Return the [X, Y] coordinate for the center point of the cell that contains the specified text.  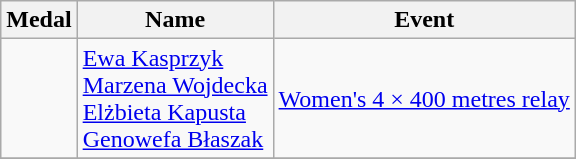
Name [175, 20]
Women's 4 × 400 metres relay [424, 98]
Ewa KasprzykMarzena WojdeckaElżbieta KapustaGenowefa Błaszak [175, 98]
Event [424, 20]
Medal [39, 20]
